Detect which cell encompasses the target text, then output its [x, y] center coordinate. 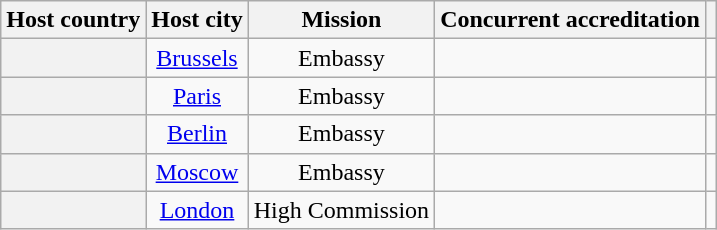
London [197, 210]
Concurrent accreditation [570, 20]
Host city [197, 20]
Berlin [197, 134]
Mission [341, 20]
Paris [197, 96]
Host country [74, 20]
Moscow [197, 172]
High Commission [341, 210]
Brussels [197, 58]
